Pinpoint the cell where the given text exists, returning its [X, Y] midpoint coordinate. 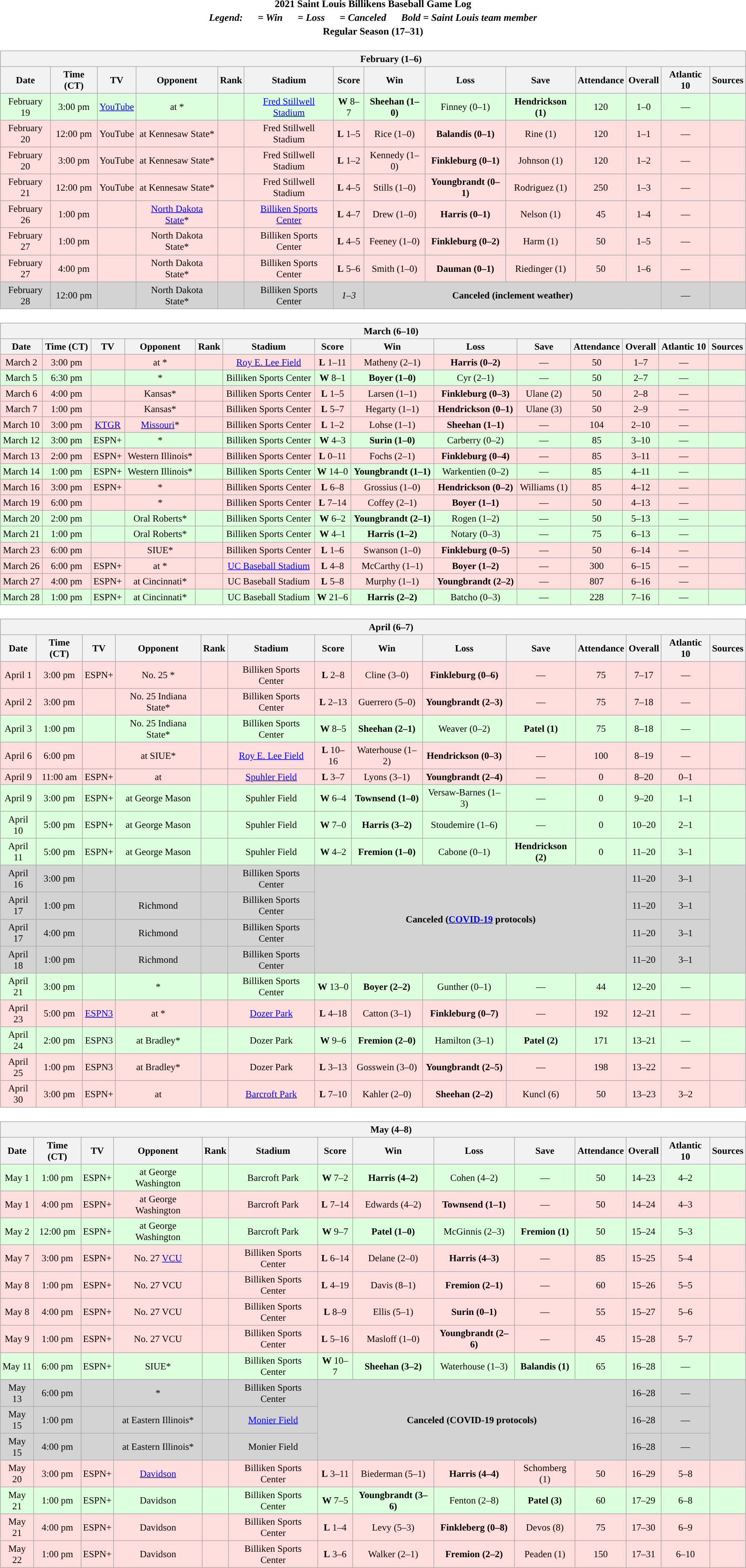
104 [597, 425]
Davis (8–1) [393, 1285]
W 13–0 [333, 987]
Patel (1) [541, 728]
1–4 [644, 215]
May 7 [17, 1259]
Larsen (1–1) [392, 393]
April 16 [18, 879]
Gunther (0–1) [465, 987]
W 6–4 [333, 798]
Fremion (2–2) [474, 1554]
Boyer (1–0) [392, 378]
2–8 [641, 393]
May 20 [17, 1474]
W 8–7 [349, 107]
Ulane (3) [544, 409]
17–29 [644, 1500]
5–7 [685, 1339]
192 [601, 1013]
4–2 [685, 1178]
Coffey (2–1) [392, 503]
44 [601, 987]
5–5 [685, 1285]
1–5 [644, 241]
15–26 [644, 1285]
L 0–11 [332, 456]
Hendrickson (0–1) [475, 409]
Harris (0–1) [465, 215]
W 4–2 [333, 852]
L 6–8 [332, 487]
65 [601, 1366]
W 4–1 [332, 534]
Finkleburg (0–3) [475, 393]
171 [601, 1040]
100 [601, 756]
L 7–10 [333, 1094]
Biederman (5–1) [393, 1474]
Townsend (1–1) [474, 1205]
Fochs (2–1) [392, 456]
Missouri* [160, 425]
Finkleburg (0–2) [465, 241]
March 26 [22, 566]
Boyer (1–2) [475, 566]
2–10 [641, 425]
2–7 [641, 378]
W 8–1 [332, 378]
March (6–10) [373, 331]
May 11 [17, 1366]
Youngbrandt (3–6) [393, 1500]
Surin (1–0) [392, 440]
L 1–11 [332, 362]
Feeney (1–0) [395, 241]
W 7–0 [333, 825]
L 1–4 [335, 1528]
W 14–0 [332, 472]
L 4–8 [332, 566]
L 3–6 [335, 1554]
17–31 [644, 1554]
14–24 [644, 1205]
Finkleburg (0–1) [465, 161]
L 5–6 [349, 268]
L 5–8 [332, 581]
April 11 [18, 852]
Weaver (0–2) [465, 728]
Harris (4–3) [474, 1259]
March 12 [22, 440]
6–14 [641, 550]
March 27 [22, 581]
Harris (4–4) [474, 1474]
April (6–7) [373, 627]
April 21 [18, 987]
April 10 [18, 825]
April 24 [18, 1040]
L 6–14 [335, 1259]
7–18 [644, 702]
L 1–6 [332, 550]
Dauman (0–1) [465, 268]
Patel (1–0) [393, 1231]
Lyons (3–1) [387, 777]
Rogen (1–2) [475, 519]
15–28 [644, 1339]
April 1 [18, 675]
Johnson (1) [541, 161]
Catton (3–1) [387, 1013]
10–20 [644, 825]
February (1–6) [373, 59]
Matheny (2–1) [392, 362]
300 [597, 566]
April 6 [18, 756]
Ulane (2) [544, 393]
Murphy (1–1) [392, 581]
6–15 [641, 566]
9–20 [644, 798]
March 7 [22, 409]
L 5–16 [335, 1339]
Waterhouse (1–3) [474, 1366]
Hamilton (3–1) [465, 1040]
March 16 [22, 487]
W 9–7 [335, 1231]
Waterhouse (1–2) [387, 756]
Smith (1–0) [395, 268]
Balandis (0–1) [465, 134]
5–8 [685, 1474]
W 4–3 [332, 440]
Edwards (4–2) [393, 1205]
1–7 [641, 362]
Sheehan (1–0) [395, 107]
Grossius (1–0) [392, 487]
Batcho (0–3) [475, 597]
Harris (3–2) [387, 825]
Youngbrandt (0–1) [465, 187]
8–18 [644, 728]
6–16 [641, 581]
Harris (1–2) [392, 534]
Drew (1–0) [395, 215]
Patel (2) [541, 1040]
No. 25 * [158, 675]
Lohse (1–1) [392, 425]
April 25 [18, 1067]
5–6 [685, 1312]
W 10–7 [335, 1366]
KTGR [107, 425]
Walker (2–1) [393, 1554]
Sheehan (1–1) [475, 425]
3–10 [641, 440]
Hendrickson (0–3) [465, 756]
Fremion (2–1) [474, 1285]
Sheehan (2–2) [465, 1094]
L 4–19 [335, 1285]
Rice (1–0) [395, 134]
Kennedy (1–0) [395, 161]
250 [601, 187]
Youngbrandt (2–5) [465, 1067]
6–8 [685, 1500]
March 14 [22, 472]
Nelson (1) [541, 215]
L 10–16 [333, 756]
W 9–6 [333, 1040]
Swanson (1–0) [392, 550]
Harris (0–2) [475, 362]
Masloff (1–0) [393, 1339]
Ellis (5–1) [393, 1312]
13–21 [644, 1040]
May 9 [17, 1339]
Hendrickson (1) [541, 107]
Peaden (1) [545, 1554]
6–9 [685, 1528]
March 6 [22, 393]
Versaw-Barnes (1–3) [465, 798]
3–2 [686, 1094]
March 28 [22, 597]
Gosswein (3–0) [387, 1067]
14–23 [644, 1178]
March 5 [22, 378]
April 18 [18, 960]
Harris (2–2) [392, 597]
Rine (1) [541, 134]
Guerrero (5–0) [387, 702]
198 [601, 1067]
5–4 [685, 1259]
15–25 [644, 1259]
L 8–9 [335, 1312]
7–16 [641, 597]
Finney (0–1) [465, 107]
6–13 [641, 534]
L 3–13 [333, 1067]
11:00 am [59, 777]
May 22 [17, 1554]
Boyer (1–1) [475, 503]
March 21 [22, 534]
February 19 [26, 107]
Finkleburg (0–6) [465, 675]
Youngbrandt (2–6) [474, 1339]
1–2 [644, 161]
12–21 [644, 1013]
55 [601, 1312]
McGinnis (2–3) [474, 1231]
L 4–7 [349, 215]
at SIUE* [158, 756]
L 5–7 [332, 409]
Patel (3) [545, 1500]
16–29 [644, 1474]
Cabone (0–1) [465, 852]
6–10 [685, 1554]
4–13 [641, 503]
March 13 [22, 456]
Harm (1) [541, 241]
6:30 pm [67, 378]
Cline (3–0) [387, 675]
1–0 [644, 107]
4–3 [685, 1205]
L 3–11 [335, 1474]
May 2 [17, 1231]
Harris (4–2) [393, 1178]
Finkleberg (0–8) [474, 1528]
Kuncl (6) [541, 1094]
Notary (0–3) [475, 534]
April 30 [18, 1094]
L 3–7 [333, 777]
228 [597, 597]
Youngbrandt (2–3) [465, 702]
2–1 [686, 825]
13–22 [644, 1067]
Finkleburg (0–5) [475, 550]
Canceled (inclement weather) [512, 296]
W 21–6 [332, 597]
807 [597, 581]
13–23 [644, 1094]
McCarthy (1–1) [392, 566]
March 10 [22, 425]
Fenton (2–8) [474, 1500]
W 8–5 [333, 728]
W 7–2 [335, 1178]
Youngbrandt (1–1) [392, 472]
Kahler (2–0) [387, 1094]
Finkleburg (0–7) [465, 1013]
Hegarty (1–1) [392, 409]
March 19 [22, 503]
Schomberg (1) [545, 1474]
February 28 [26, 296]
Williams (1) [544, 487]
Delane (2–0) [393, 1259]
Stills (1–0) [395, 187]
Surin (0–1) [474, 1312]
Carberry (0–2) [475, 440]
1–6 [644, 268]
Finkleburg (0–4) [475, 456]
8–20 [644, 777]
Fremion (1–0) [387, 852]
15–27 [644, 1312]
February 26 [26, 215]
Youngbrandt (2–2) [475, 581]
3–11 [641, 456]
150 [601, 1554]
Sheehan (3–2) [393, 1366]
Stoudemire (1–6) [465, 825]
Youngbrandt (2–4) [465, 777]
Balandis (1) [545, 1366]
May 13 [17, 1393]
17–30 [644, 1528]
Riedinger (1) [541, 268]
5–3 [685, 1231]
8–19 [644, 756]
Townsend (1–0) [387, 798]
Cyr (2–1) [475, 378]
April 3 [18, 728]
April 2 [18, 702]
Fremion (1) [545, 1231]
L 2–8 [333, 675]
Devos (8) [545, 1528]
Cohen (4–2) [474, 1178]
Hendrickson (0–2) [475, 487]
L 2–13 [333, 702]
4–11 [641, 472]
Sheehan (2–1) [387, 728]
Fremion (2–0) [387, 1040]
L 4–18 [333, 1013]
4–12 [641, 487]
March 2 [22, 362]
April 23 [18, 1013]
Boyer (2–2) [387, 987]
Warkentien (0–2) [475, 472]
March 20 [22, 519]
May (4–8) [373, 1130]
7–17 [644, 675]
5–13 [641, 519]
Levy (5–3) [393, 1528]
W 6–2 [332, 519]
0–1 [686, 777]
March 23 [22, 550]
Hendrickson (2) [541, 852]
2–9 [641, 409]
Rodriguez (1) [541, 187]
12–20 [644, 987]
15–24 [644, 1231]
Youngbrandt (2–1) [392, 519]
February 21 [26, 187]
W 7–5 [335, 1500]
